Determine the [x, y] coordinate at the center of the cell enclosing the given text.  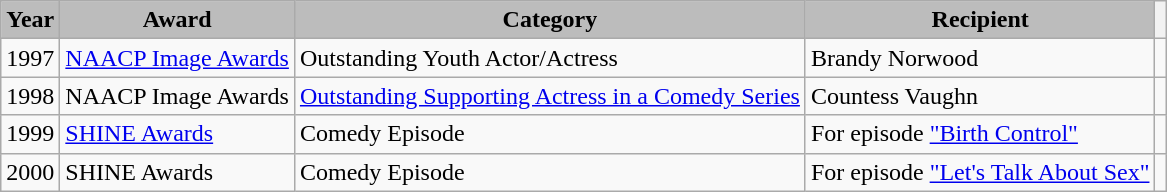
1998 [30, 96]
For episode "Let's Talk About Sex" [980, 172]
Award [178, 20]
Category [550, 20]
1997 [30, 58]
Recipient [980, 20]
Countess Vaughn [980, 96]
Outstanding Supporting Actress in a Comedy Series [550, 96]
1999 [30, 134]
Brandy Norwood [980, 58]
2000 [30, 172]
Outstanding Youth Actor/Actress [550, 58]
For episode "Birth Control" [980, 134]
Year [30, 20]
